Determine the [x, y] coordinate at the center of the cell enclosing the given text.  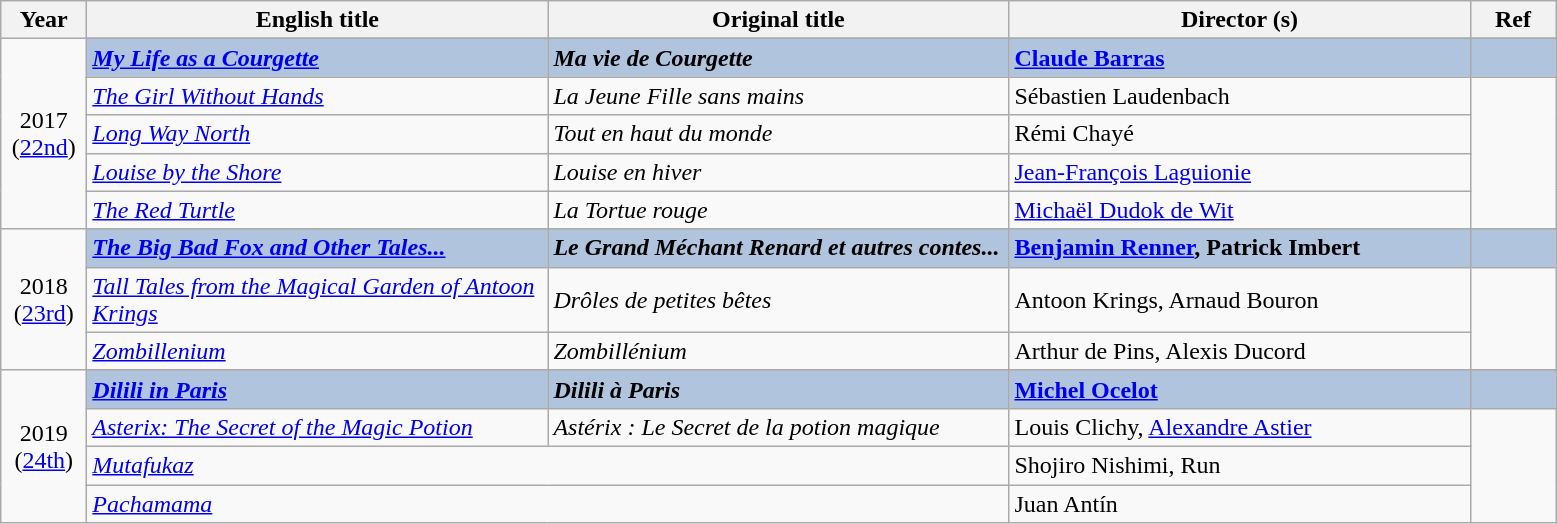
Dilili à Paris [778, 389]
Claude Barras [1240, 58]
Michaël Dudok de Wit [1240, 210]
Asterix: The Secret of the Magic Potion [318, 427]
Ma vie de Courgette [778, 58]
2019(24th) [44, 446]
Original title [778, 20]
La Jeune Fille sans mains [778, 96]
Ref [1513, 20]
Antoon Krings, Arnaud Bouron [1240, 300]
Sébastien Laudenbach [1240, 96]
The Red Turtle [318, 210]
The Big Bad Fox and Other Tales... [318, 248]
English title [318, 20]
La Tortue rouge [778, 210]
Drôles de petites bêtes [778, 300]
Year [44, 20]
Benjamin Renner, Patrick Imbert [1240, 248]
Pachamama [548, 503]
The Girl Without Hands [318, 96]
Louise en hiver [778, 172]
Zombillénium [778, 351]
Dilili in Paris [318, 389]
Jean-François Laguionie [1240, 172]
Tout en haut du monde [778, 134]
My Life as a Courgette [318, 58]
Zombillenium [318, 351]
Tall Tales from the Magical Garden of Antoon Krings [318, 300]
Rémi Chayé [1240, 134]
2017(22nd) [44, 134]
Arthur de Pins, Alexis Ducord [1240, 351]
Juan Antín [1240, 503]
Michel Ocelot [1240, 389]
Director (s) [1240, 20]
2018(23rd) [44, 300]
Louise by the Shore [318, 172]
Mutafukaz [548, 465]
Long Way North [318, 134]
Shojiro Nishimi, Run [1240, 465]
Louis Clichy, Alexandre Astier [1240, 427]
Astérix : Le Secret de la potion magique [778, 427]
Le Grand Méchant Renard et autres contes... [778, 248]
